Extract the (x, y) coordinate from the center of the cell holding the provided text.  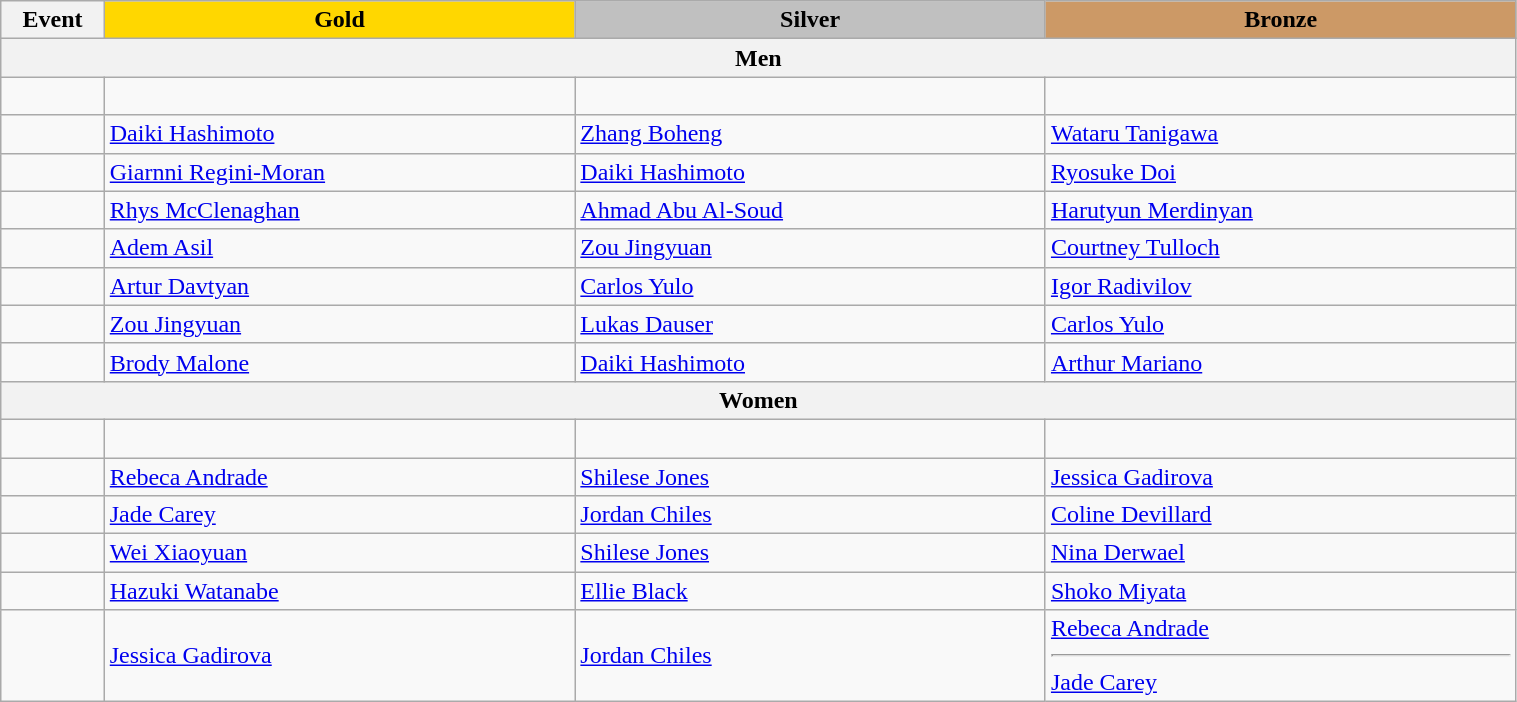
Coline Devillard (1280, 515)
Nina Derwael (1280, 553)
Giarnni Regini-Moran (340, 172)
Ellie Black (810, 591)
Courtney Tulloch (1280, 248)
Shoko Miyata (1280, 591)
Men (758, 58)
Hazuki Watanabe (340, 591)
Rhys McClenaghan (340, 210)
Lukas Dauser (810, 324)
Zhang Boheng (810, 134)
Jade Carey (340, 515)
Women (758, 400)
Igor Radivilov (1280, 286)
Silver (810, 20)
Event (53, 20)
Adem Asil (340, 248)
Wei Xiaoyuan (340, 553)
Gold (340, 20)
Ryosuke Doi (1280, 172)
Arthur Mariano (1280, 362)
Rebeca Andrade Jade Carey (1280, 656)
Artur Davtyan (340, 286)
Rebeca Andrade (340, 477)
Ahmad Abu Al-Soud (810, 210)
Harutyun Merdinyan (1280, 210)
Brody Malone (340, 362)
Wataru Tanigawa (1280, 134)
Bronze (1280, 20)
